Extract the (x, y) coordinate from the center of the cell holding the provided text.  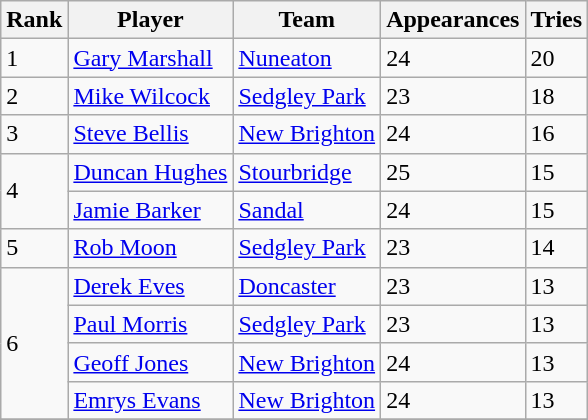
16 (556, 134)
Appearances (453, 20)
20 (556, 58)
Emrys Evans (150, 400)
Rob Moon (150, 248)
Sandal (307, 210)
Stourbridge (307, 172)
Nuneaton (307, 58)
18 (556, 96)
Tries (556, 20)
Jamie Barker (150, 210)
Duncan Hughes (150, 172)
Doncaster (307, 286)
Player (150, 20)
Steve Bellis (150, 134)
14 (556, 248)
Rank (34, 20)
3 (34, 134)
6 (34, 343)
25 (453, 172)
Team (307, 20)
4 (34, 191)
Mike Wilcock (150, 96)
5 (34, 248)
1 (34, 58)
Derek Eves (150, 286)
Gary Marshall (150, 58)
Geoff Jones (150, 362)
2 (34, 96)
Paul Morris (150, 324)
